Capture the cell that displays the provided text and extract its (X, Y) central coordinate. 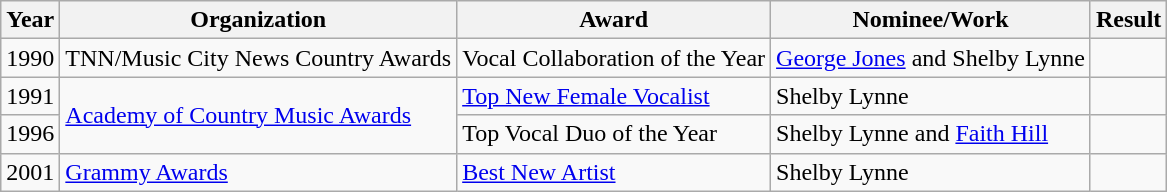
Grammy Awards (258, 172)
Shelby Lynne and Faith Hill (931, 134)
1996 (30, 134)
TNN/Music City News Country Awards (258, 58)
Year (30, 20)
2001 (30, 172)
Organization (258, 20)
Top New Female Vocalist (614, 96)
George Jones and Shelby Lynne (931, 58)
1990 (30, 58)
1991 (30, 96)
Vocal Collaboration of the Year (614, 58)
Best New Artist (614, 172)
Award (614, 20)
Nominee/Work (931, 20)
Result (1128, 20)
Top Vocal Duo of the Year (614, 134)
Academy of Country Music Awards (258, 115)
